Identify which cell holds the provided text, then report its (X, Y) central coordinate. 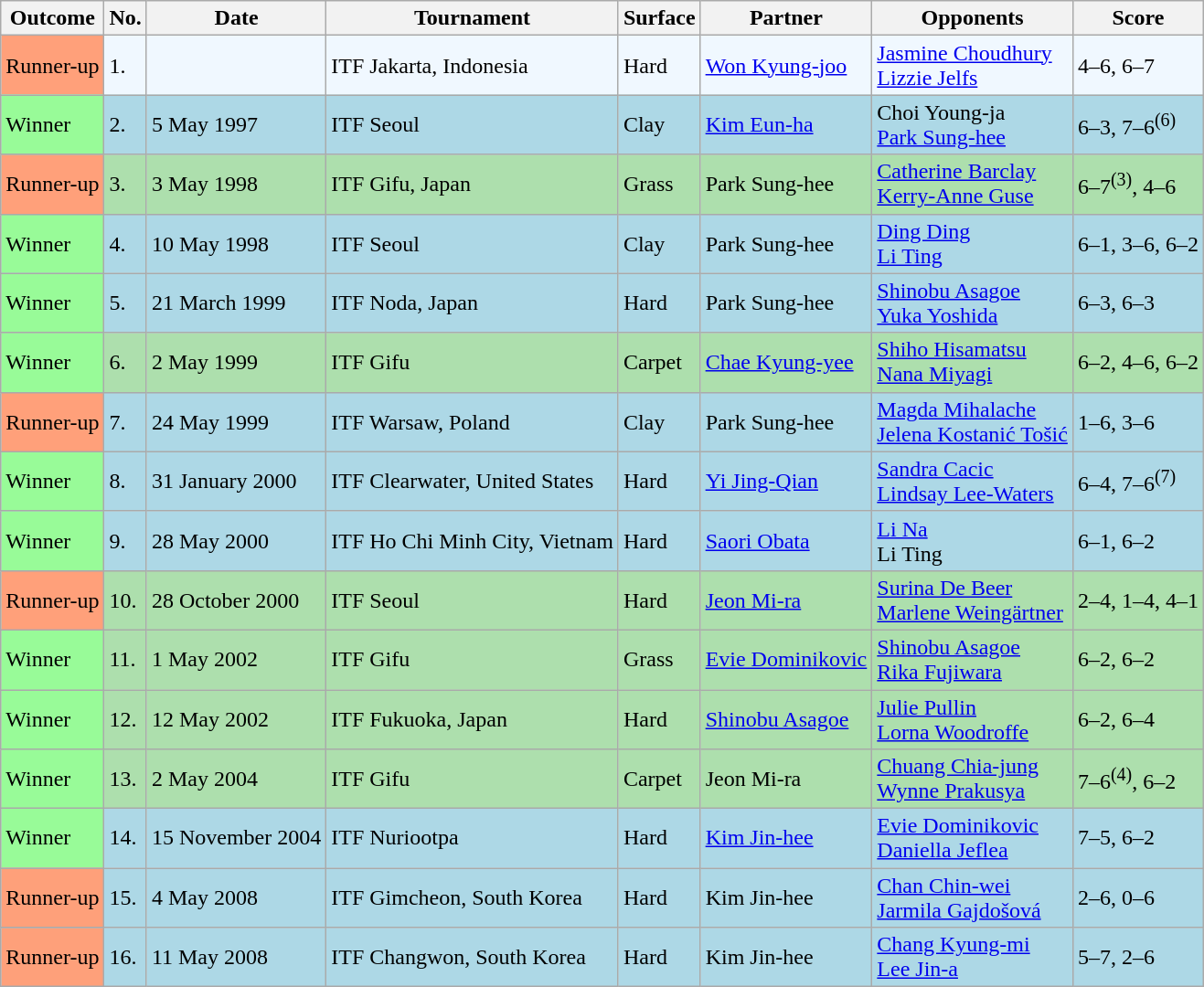
Yi Jing-Qian (786, 481)
Opponents (973, 18)
Chuang Chia-jung Wynne Prakusya (973, 779)
6–1, 6–2 (1137, 541)
1. (125, 66)
6–2, 6–2 (1137, 660)
2–6, 0–6 (1137, 897)
5–7, 2–6 (1137, 958)
Chae Kyung-yee (786, 362)
14. (125, 839)
7. (125, 422)
11 May 2008 (236, 958)
Magda Mihalache Jelena Kostanić Tošić (973, 422)
ITF Clearwater, United States (473, 481)
Ding Ding Li Ting (973, 243)
21 March 1999 (236, 303)
7–6(4), 6–2 (1137, 779)
2 May 1999 (236, 362)
12 May 2002 (236, 718)
28 May 2000 (236, 541)
Shiho Hisamatsu Nana Miyagi (973, 362)
4. (125, 243)
Sandra Cacic Lindsay Lee-Waters (973, 481)
Shinobu Asagoe (786, 718)
ITF Noda, Japan (473, 303)
No. (125, 18)
6. (125, 362)
6–2, 4–6, 6–2 (1137, 362)
Score (1137, 18)
6–1, 3–6, 6–2 (1137, 243)
Surface (659, 18)
6–7(3), 4–6 (1137, 185)
ITF Nuriootpa (473, 839)
Jasmine Choudhury Lizzie Jelfs (973, 66)
5 May 1997 (236, 124)
Chang Kyung-mi Lee Jin-a (973, 958)
1–6, 3–6 (1137, 422)
7–5, 6–2 (1137, 839)
8. (125, 481)
2 May 2004 (236, 779)
4–6, 6–7 (1137, 66)
6–3, 6–3 (1137, 303)
16. (125, 958)
6–3, 7–6(6) (1137, 124)
24 May 1999 (236, 422)
Surina De Beer Marlene Weingärtner (973, 600)
4 May 2008 (236, 897)
ITF Fukuoka, Japan (473, 718)
10 May 1998 (236, 243)
15. (125, 897)
2. (125, 124)
1 May 2002 (236, 660)
Shinobu Asagoe Yuka Yoshida (973, 303)
Choi Young-ja Park Sung-hee (973, 124)
3 May 1998 (236, 185)
9. (125, 541)
6–4, 7–6(7) (1137, 481)
5. (125, 303)
ITF Gimcheon, South Korea (473, 897)
Outcome (53, 18)
Kim Eun-ha (786, 124)
13. (125, 779)
ITF Jakarta, Indonesia (473, 66)
11. (125, 660)
ITF Ho Chi Minh City, Vietnam (473, 541)
10. (125, 600)
6–2, 6–4 (1137, 718)
Saori Obata (786, 541)
31 January 2000 (236, 481)
Date (236, 18)
Chan Chin-wei Jarmila Gajdošová (973, 897)
Catherine Barclay Kerry-Anne Guse (973, 185)
Evie Dominikovic (786, 660)
ITF Changwon, South Korea (473, 958)
2–4, 1–4, 4–1 (1137, 600)
ITF Gifu, Japan (473, 185)
Won Kyung-joo (786, 66)
ITF Warsaw, Poland (473, 422)
Shinobu Asagoe Rika Fujiwara (973, 660)
Julie Pullin Lorna Woodroffe (973, 718)
3. (125, 185)
Partner (786, 18)
Evie Dominikovic Daniella Jeflea (973, 839)
28 October 2000 (236, 600)
15 November 2004 (236, 839)
Li Na Li Ting (973, 541)
12. (125, 718)
Tournament (473, 18)
